Scan for the cell matching the given text and deliver its (X, Y) coordinate at center. 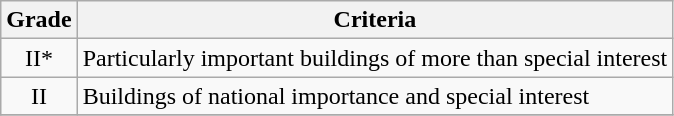
Criteria (375, 20)
II (39, 96)
Particularly important buildings of more than special interest (375, 58)
II* (39, 58)
Grade (39, 20)
Buildings of national importance and special interest (375, 96)
